Output the [X, Y] coordinate of the center of the cell containing the given text.  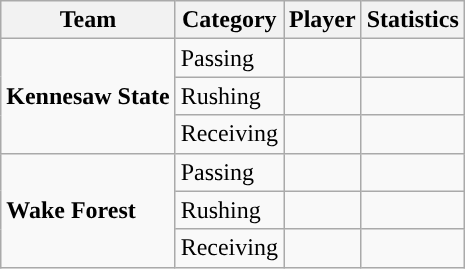
Kennesaw State [88, 96]
Team [88, 20]
Statistics [412, 20]
Player [323, 20]
Wake Forest [88, 210]
Category [229, 20]
